Determine the [X, Y] coordinate at the center of the cell enclosing the given text.  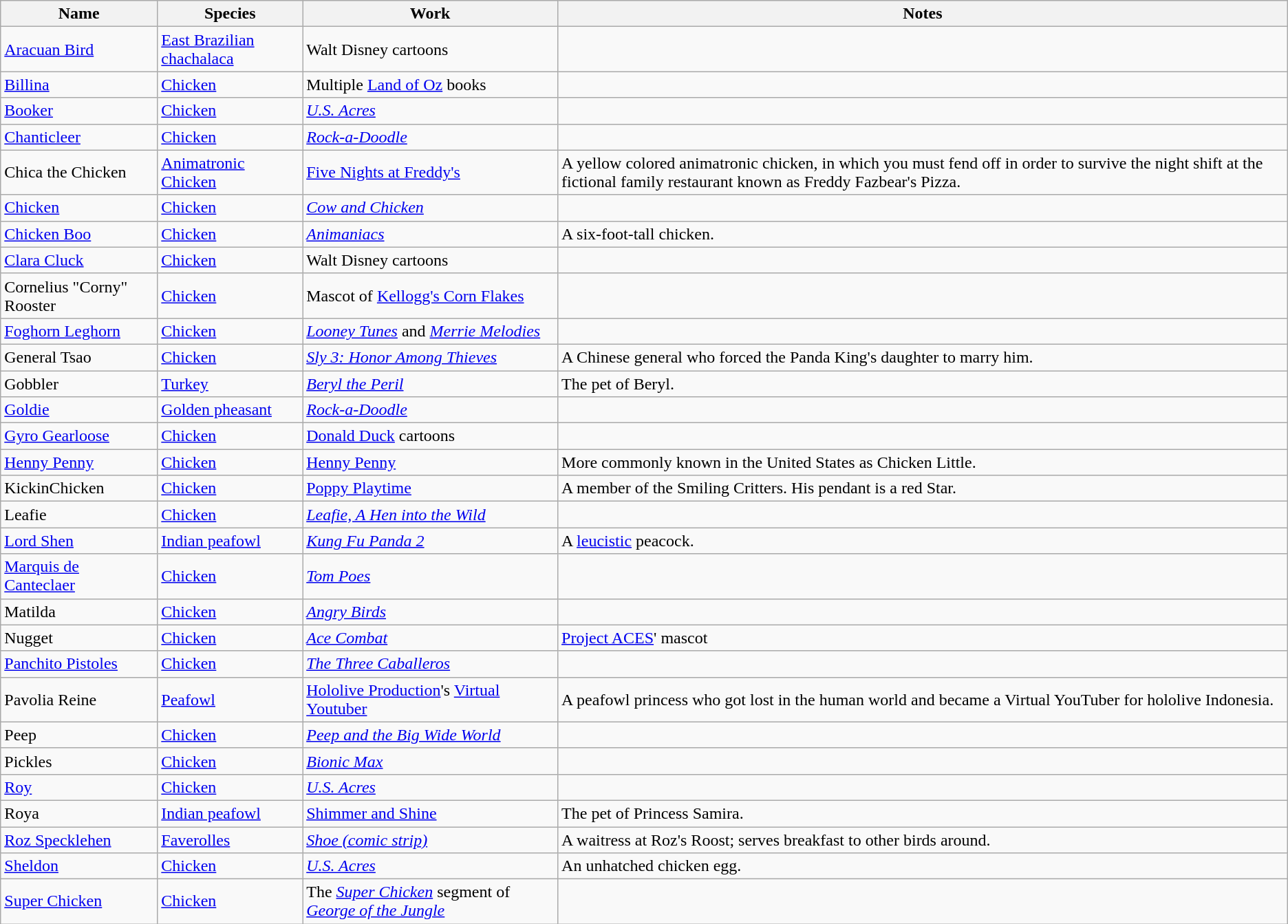
Peep and the Big Wide World [431, 735]
Peep [79, 735]
Hololive Production's Virtual Youtuber [431, 699]
An unhatched chicken egg. [923, 866]
The Super Chicken segment of George of the Jungle [431, 901]
Pickles [79, 761]
A peafowl princess who got lost in the human world and became a Virtual YouTuber for hololive Indonesia. [923, 699]
Project ACES' mascot [923, 638]
Tom Poes [431, 577]
East Brazilian chachalaca [230, 50]
Animaniacs [431, 234]
Pavolia Reine [79, 699]
Looney Tunes and Merrie Melodies [431, 331]
Ace Combat [431, 638]
A member of the Smiling Critters. His pendant is a red Star. [923, 488]
More commonly known in the United States as Chicken Little. [923, 462]
Booker [79, 111]
Foghorn Leghorn [79, 331]
Leafie, A Hen into the Wild [431, 515]
Notes [923, 14]
KickinChicken [79, 488]
Mascot of Kellogg's Corn Flakes [431, 296]
Name [79, 14]
The pet of Princess Samira. [923, 813]
A leucistic peacock. [923, 541]
Golden pheasant [230, 410]
Species [230, 14]
Cornelius "Corny" Rooster [79, 296]
Goldie [79, 410]
Sly 3: Honor Among Thieves [431, 357]
Animatronic Chicken [230, 172]
Cow and Chicken [431, 208]
Poppy Playtime [431, 488]
Shoe (comic strip) [431, 840]
Gyro Gearloose [79, 436]
Matilda [79, 612]
Shimmer and Shine [431, 813]
Gobbler [79, 383]
Roz Specklehen [79, 840]
Angry Birds [431, 612]
The Three Caballeros [431, 664]
Aracuan Bird [79, 50]
Nugget [79, 638]
Chanticleer [79, 137]
The pet of Beryl. [923, 383]
A Chinese general who forced the Panda King's daughter to marry him. [923, 357]
Turkey [230, 383]
Beryl the Peril [431, 383]
Faverolles [230, 840]
General Tsao [79, 357]
Bionic Max [431, 761]
Panchito Pistoles [79, 664]
Work [431, 14]
Clara Cluck [79, 260]
Leafie [79, 515]
Kung Fu Panda 2 [431, 541]
Chica the Chicken [79, 172]
Roy [79, 787]
Chicken Boo [79, 234]
Roya [79, 813]
Multiple Land of Oz books [431, 85]
Peafowl [230, 699]
Super Chicken [79, 901]
A waitress at Roz's Roost; serves breakfast to other birds around. [923, 840]
Billina [79, 85]
Marquis de Canteclaer [79, 577]
Five Nights at Freddy's [431, 172]
Donald Duck cartoons [431, 436]
Sheldon [79, 866]
Lord Shen [79, 541]
A six-foot-tall chicken. [923, 234]
